Find where the given text appears and provide that cell's center as [x, y] coordinate. 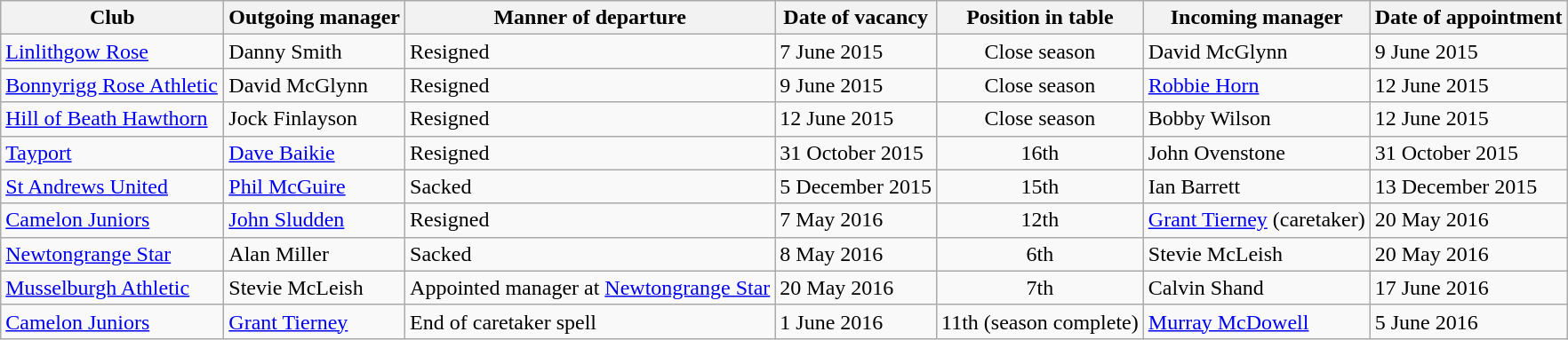
Outgoing manager [315, 18]
Jock Finlayson [315, 119]
5 December 2015 [856, 186]
Bonnyrigg Rose Athletic [112, 85]
16th [1040, 153]
Alan Miller [315, 254]
Newtongrange Star [112, 254]
Ian Barrett [1257, 186]
15th [1040, 186]
End of caretaker spell [590, 321]
Appointed manager at Newtongrange Star [590, 288]
Date of vacancy [856, 18]
Murray McDowell [1257, 321]
1 June 2016 [856, 321]
Incoming manager [1257, 18]
Calvin Shand [1257, 288]
Musselburgh Athletic [112, 288]
7 June 2015 [856, 51]
Dave Baikie [315, 153]
Grant Tierney (caretaker) [1257, 220]
Position in table [1040, 18]
5 June 2016 [1468, 321]
Danny Smith [315, 51]
12th [1040, 220]
Manner of departure [590, 18]
Phil McGuire [315, 186]
St Andrews United [112, 186]
7th [1040, 288]
Club [112, 18]
Hill of Beath Hawthorn [112, 119]
Bobby Wilson [1257, 119]
John Sludden [315, 220]
13 December 2015 [1468, 186]
Linlithgow Rose [112, 51]
Robbie Horn [1257, 85]
11th (season complete) [1040, 321]
Date of appointment [1468, 18]
6th [1040, 254]
Grant Tierney [315, 321]
Tayport [112, 153]
17 June 2016 [1468, 288]
7 May 2016 [856, 220]
8 May 2016 [856, 254]
John Ovenstone [1257, 153]
